From the cell containing the given text, extract its center point as [X, Y] coordinate. 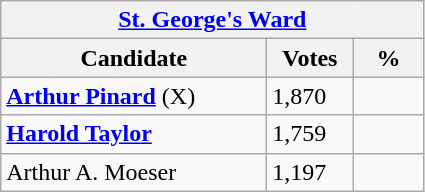
1,197 [310, 172]
Candidate [134, 58]
Arthur A. Moeser [134, 172]
1,759 [310, 134]
1,870 [310, 96]
Votes [310, 58]
Arthur Pinard (X) [134, 96]
% [388, 58]
Harold Taylor [134, 134]
St. George's Ward [212, 20]
